Find where the given text appears and provide that cell's center as [X, Y] coordinate. 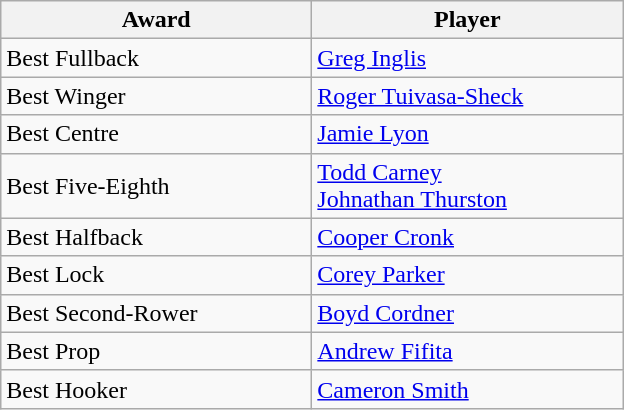
Roger Tuivasa-Sheck [468, 96]
Andrew Fifita [468, 351]
Cooper Cronk [468, 237]
Best Hooker [156, 389]
Best Halfback [156, 237]
Todd Carney Johnathan Thurston [468, 186]
Player [468, 20]
Best Lock [156, 275]
Best Second-Rower [156, 313]
Cameron Smith [468, 389]
Greg Inglis [468, 58]
Best Winger [156, 96]
Award [156, 20]
Jamie Lyon [468, 134]
Best Five-Eighth [156, 186]
Best Prop [156, 351]
Boyd Cordner [468, 313]
Best Fullback [156, 58]
Corey Parker [468, 275]
Best Centre [156, 134]
